Locate the cell with the specified text and output its (x, y) center coordinate. 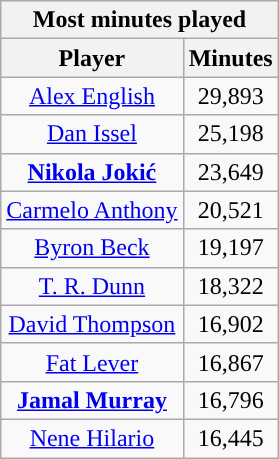
19,197 (230, 248)
Nene Hilario (92, 438)
16,867 (230, 362)
25,198 (230, 134)
David Thompson (92, 324)
Player (92, 58)
Jamal Murray (92, 400)
Minutes (230, 58)
Byron Beck (92, 248)
18,322 (230, 286)
Most minutes played (140, 20)
16,445 (230, 438)
16,796 (230, 400)
Fat Lever (92, 362)
T. R. Dunn (92, 286)
Dan Issel (92, 134)
Alex English (92, 96)
23,649 (230, 172)
Nikola Jokić (92, 172)
Carmelo Anthony (92, 210)
16,902 (230, 324)
29,893 (230, 96)
20,521 (230, 210)
